Find where the given text appears and provide that cell's center as (x, y) coordinate. 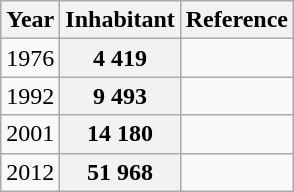
Inhabitant (120, 20)
51 968 (120, 172)
14 180 (120, 134)
9 493 (120, 96)
2001 (30, 134)
Year (30, 20)
Reference (236, 20)
2012 (30, 172)
4 419 (120, 58)
1976 (30, 58)
1992 (30, 96)
